Locate the cell with the specified text and output its (X, Y) center coordinate. 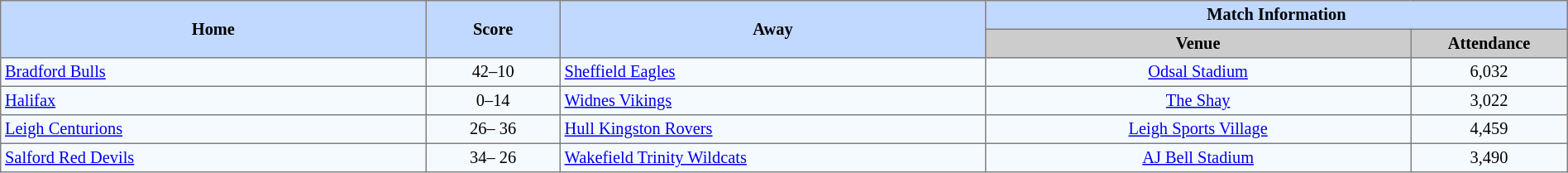
34– 26 (493, 157)
Bradford Bulls (213, 72)
AJ Bell Stadium (1198, 157)
Attendance (1489, 43)
6,032 (1489, 72)
Hull Kingston Rovers (772, 129)
3,490 (1489, 157)
The Shay (1198, 100)
Match Information (1277, 15)
Sheffield Eagles (772, 72)
Salford Red Devils (213, 157)
Odsal Stadium (1198, 72)
Venue (1198, 43)
0–14 (493, 100)
Halifax (213, 100)
Wakefield Trinity Wildcats (772, 157)
42–10 (493, 72)
3,022 (1489, 100)
Score (493, 30)
Leigh Centurions (213, 129)
Home (213, 30)
26– 36 (493, 129)
4,459 (1489, 129)
Leigh Sports Village (1198, 129)
Away (772, 30)
Widnes Vikings (772, 100)
